Search for the cell housing the specified text and yield its (X, Y) center coordinate. 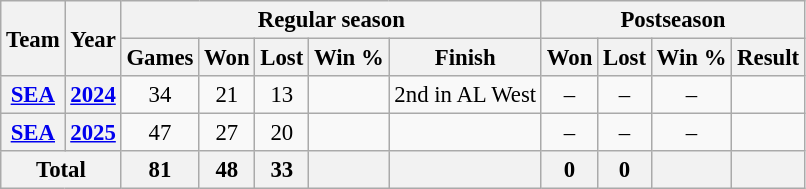
Year (93, 38)
2024 (93, 95)
27 (227, 133)
Postseason (672, 20)
47 (160, 133)
Regular season (331, 20)
Total (61, 170)
2nd in AL West (465, 95)
Finish (465, 58)
21 (227, 95)
81 (160, 170)
Games (160, 58)
13 (282, 95)
33 (282, 170)
2025 (93, 133)
48 (227, 170)
Result (768, 58)
34 (160, 95)
Team (33, 38)
20 (282, 133)
